Find where the given text appears and provide that cell's center as [X, Y] coordinate. 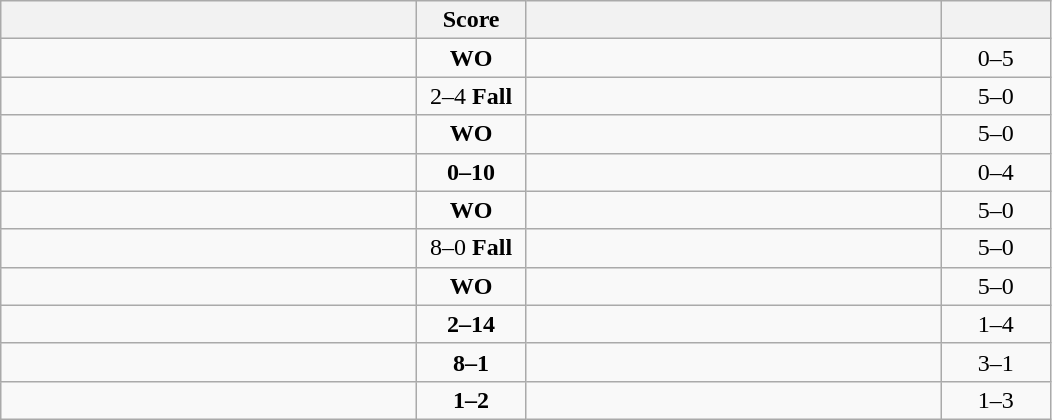
0–10 [472, 172]
0–4 [996, 172]
2–4 Fall [472, 96]
Score [472, 20]
1–3 [996, 400]
1–2 [472, 400]
3–1 [996, 362]
1–4 [996, 324]
8–1 [472, 362]
2–14 [472, 324]
0–5 [996, 58]
8–0 Fall [472, 248]
